From the cell containing the given text, extract its center point as [x, y] coordinate. 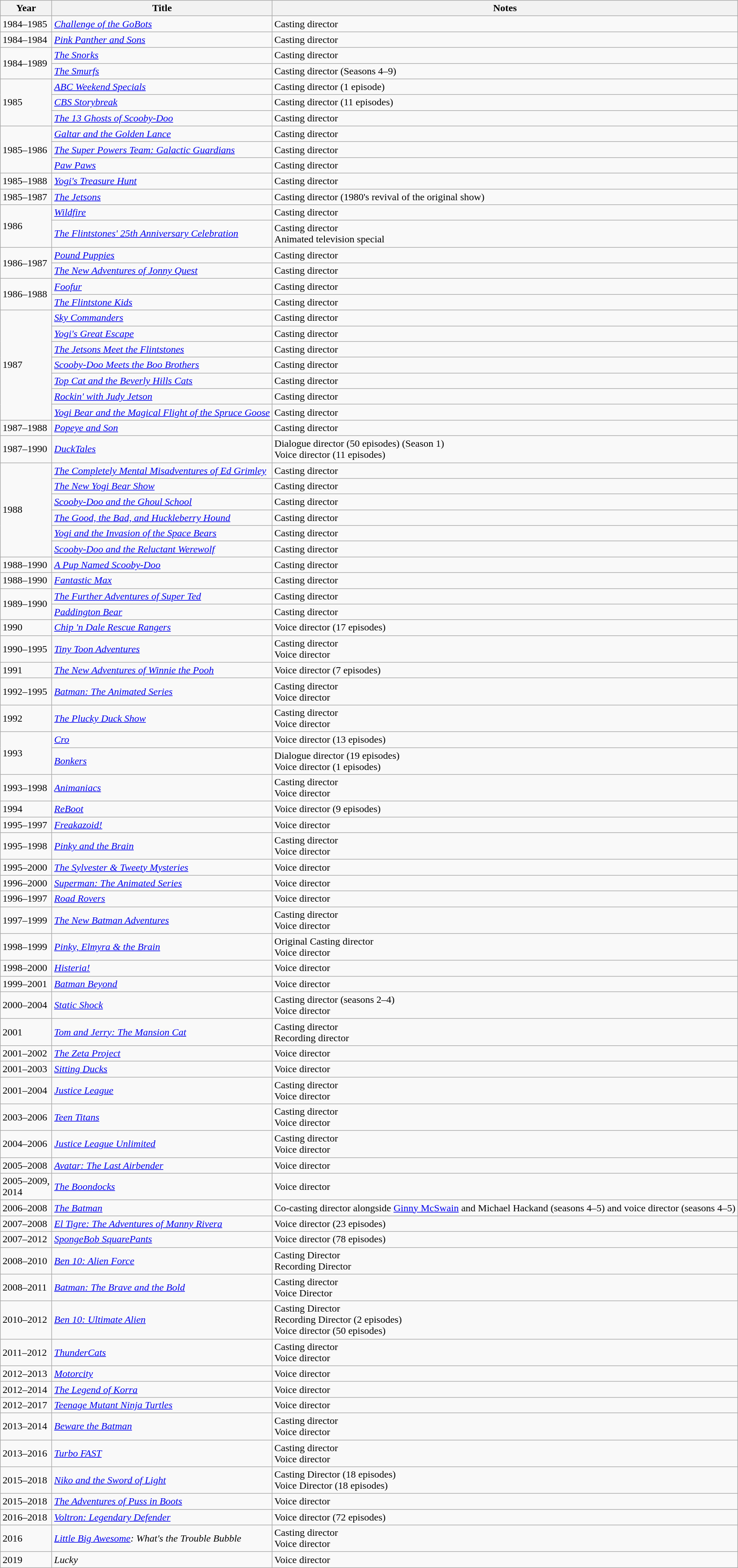
Voice director (23 episodes) [505, 1224]
Pinky and the Brain [162, 846]
2001–2002 [26, 1053]
Tom and Jerry: The Mansion Cat [162, 1032]
Turbo FAST [162, 1453]
The Good, the Bad, and Huckleberry Hound [162, 518]
The New Adventures of Winnie the Pooh [162, 670]
2019 [26, 1560]
Notes [505, 8]
Casting DirectorRecording Director (2 episodes)Voice director (50 episodes) [505, 1320]
Pinky, Elmyra & the Brain [162, 947]
Voice director (72 episodes) [505, 1517]
Voltron: Legendary Defender [162, 1517]
1987 [26, 365]
1994 [26, 809]
The Jetsons [162, 197]
Paw Paws [162, 165]
Tiny Toon Adventures [162, 649]
1995–1998 [26, 846]
1987–1988 [26, 428]
DuckTales [162, 449]
The Batman [162, 1208]
SpongeBob SquarePants [162, 1239]
A Pup Named Scooby-Doo [162, 565]
The 13 Ghosts of Scooby-Doo [162, 118]
Lucky [162, 1560]
Bonkers [162, 760]
2012–2014 [26, 1389]
Teen Titans [162, 1117]
Fantastic Max [162, 580]
1985–1986 [26, 149]
1989–1990 [26, 604]
Scooby-Doo Meets the Boo Brothers [162, 365]
Little Big Awesome: What's the Trouble Bubble [162, 1538]
Dialogue director (19 episodes)Voice director (1 episodes) [505, 760]
Batman Beyond [162, 984]
Static Shock [162, 1005]
1992 [26, 718]
2011–2012 [26, 1352]
Co-casting director alongside Ginny McSwain and Michael Hackand (seasons 4–5) and voice director (seasons 4–5) [505, 1208]
The Smurfs [162, 71]
The Sylvester & Tweety Mysteries [162, 867]
Casting DirectorRecording Director [505, 1261]
Voice director (7 episodes) [505, 670]
Yogi and the Invasion of the Space Bears [162, 533]
1984–1989 [26, 63]
Animaniacs [162, 788]
2001–2003 [26, 1069]
1986 [26, 226]
2001–2004 [26, 1090]
The Super Powers Team: Galactic Guardians [162, 149]
2016–2018 [26, 1517]
2004–2006 [26, 1144]
2012–2013 [26, 1374]
2001 [26, 1032]
Niko and the Sword of Light [162, 1480]
1990 [26, 628]
The Snorks [162, 55]
2008–2011 [26, 1287]
Motorcity [162, 1374]
The New Batman Adventures [162, 920]
Road Rovers [162, 899]
Galtar and the Golden Lance [162, 134]
Scooby-Doo and the Reluctant Werewolf [162, 549]
1996–2000 [26, 883]
Casting Director (18 episodes)Voice Director (18 episodes) [505, 1480]
1985–1987 [26, 197]
The New Yogi Bear Show [162, 486]
Ben 10: Alien Force [162, 1261]
2012–2017 [26, 1405]
Chip 'n Dale Rescue Rangers [162, 628]
ReBoot [162, 809]
Year [26, 8]
1996–1997 [26, 899]
ThunderCats [162, 1352]
Original Casting directorVoice director [505, 947]
The Adventures of Puss in Boots [162, 1502]
Casting director (11 episodes) [505, 102]
The Completely Mental Misadventures of Ed Grimley [162, 470]
Yogi's Treasure Hunt [162, 181]
1990–1995 [26, 649]
Avatar: The Last Airbender [162, 1165]
Yogi's Great Escape [162, 334]
Superman: The Animated Series [162, 883]
Pound Puppies [162, 255]
Casting director (1980's revival of the original show) [505, 197]
Voice director (13 episodes) [505, 739]
2013–2016 [26, 1453]
Casting director (seasons 2–4)Voice director [505, 1005]
2005–2009,2014 [26, 1187]
Sitting Ducks [162, 1069]
Voice director (78 episodes) [505, 1239]
CBS Storybreak [162, 102]
Yogi Bear and the Magical Flight of the Spruce Goose [162, 412]
1987–1990 [26, 449]
1999–2001 [26, 984]
1991 [26, 670]
Paddington Bear [162, 612]
Beware the Batman [162, 1426]
2003–2006 [26, 1117]
The Flintstone Kids [162, 302]
Histeria! [162, 968]
Casting director (Seasons 4–9) [505, 71]
2005–2008 [26, 1165]
1992–1995 [26, 691]
The New Adventures of Jonny Quest [162, 271]
1993–1998 [26, 788]
1986–1987 [26, 263]
2007–2008 [26, 1224]
Casting directorVoice Director [505, 1287]
1997–1999 [26, 920]
Top Cat and the Beverly Hills Cats [162, 381]
Sky Commanders [162, 318]
Voice director (17 episodes) [505, 628]
1995–2000 [26, 867]
Teenage Mutant Ninja Turtles [162, 1405]
Dialogue director (50 episodes) (Season 1)Voice director (11 episodes) [505, 449]
Casting directorRecording director [505, 1032]
2000–2004 [26, 1005]
The Flintstones' 25th Anniversary Celebration [162, 234]
2006–2008 [26, 1208]
Cro [162, 739]
The Further Adventures of Super Ted [162, 596]
The Jetsons Meet the Flintstones [162, 349]
Batman: The Brave and the Bold [162, 1287]
1985–1988 [26, 181]
2008–2010 [26, 1261]
The Zeta Project [162, 1053]
Freakazoid! [162, 825]
1998–2000 [26, 968]
Challenge of the GoBots [162, 24]
Justice League [162, 1090]
Justice League Unlimited [162, 1144]
Rockin' with Judy Jetson [162, 396]
1984–1985 [26, 24]
2007–2012 [26, 1239]
Title [162, 8]
Ben 10: Ultimate Alien [162, 1320]
2010–2012 [26, 1320]
Voice director (9 episodes) [505, 809]
Scooby-Doo and the Ghoul School [162, 502]
Foofur [162, 287]
1995–1997 [26, 825]
Popeye and Son [162, 428]
1988 [26, 509]
1984–1984 [26, 40]
Wildfire [162, 213]
The Legend of Korra [162, 1389]
ABC Weekend Specials [162, 87]
1986–1988 [26, 294]
The Boondocks [162, 1187]
Casting directorAnimated television special [505, 234]
2016 [26, 1538]
1998–1999 [26, 947]
Batman: The Animated Series [162, 691]
El Tigre: The Adventures of Manny Rivera [162, 1224]
2013–2014 [26, 1426]
1985 [26, 102]
The Plucky Duck Show [162, 718]
1993 [26, 753]
Casting director (1 episode) [505, 87]
Pink Panther and Sons [162, 40]
